Provide the [x, y] coordinate of the cell's center where the given text is located.  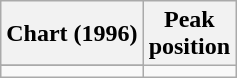
Chart (1996) [72, 34]
Peakposition [189, 34]
